Detect which cell encompasses the target text, then output its [X, Y] center coordinate. 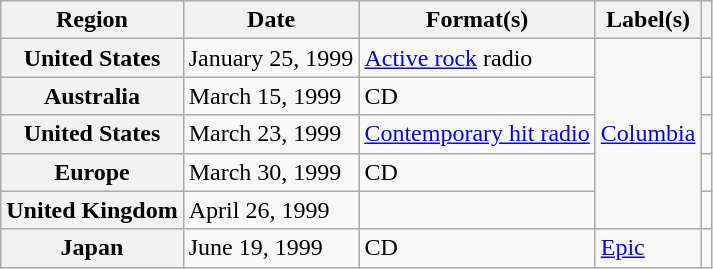
Format(s) [477, 20]
Region [92, 20]
Date [271, 20]
Contemporary hit radio [477, 134]
Europe [92, 172]
Japan [92, 248]
Australia [92, 96]
Active rock radio [477, 58]
June 19, 1999 [271, 248]
United Kingdom [92, 210]
April 26, 1999 [271, 210]
March 30, 1999 [271, 172]
March 23, 1999 [271, 134]
January 25, 1999 [271, 58]
March 15, 1999 [271, 96]
Columbia [648, 134]
Label(s) [648, 20]
Epic [648, 248]
